Pinpoint the cell where the given text exists, returning its [X, Y] midpoint coordinate. 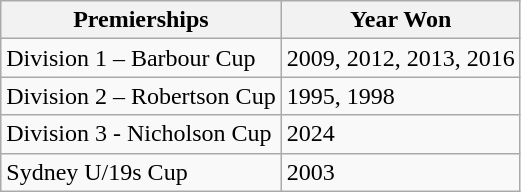
Premierships [141, 20]
Year Won [400, 20]
1995, 1998 [400, 96]
Sydney U/19s Cup [141, 172]
Division 3 - Nicholson Cup [141, 134]
2009, 2012, 2013, 2016 [400, 58]
2003 [400, 172]
Division 1 – Barbour Cup [141, 58]
Division 2 – Robertson Cup [141, 96]
2024 [400, 134]
